Capture the cell that displays the provided text and extract its [X, Y] central coordinate. 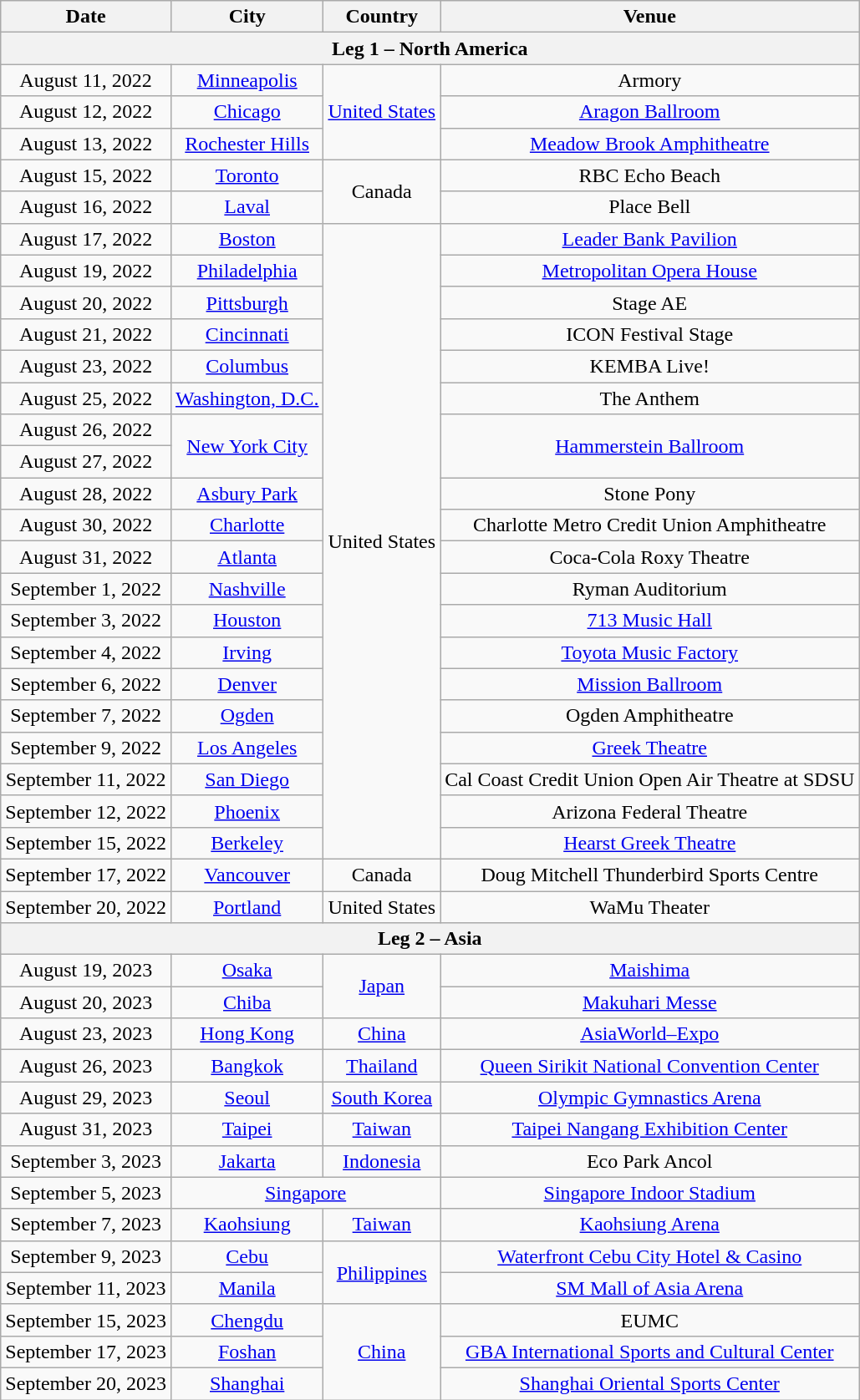
September 20, 2023 [86, 1383]
South Korea [382, 1098]
August 19, 2023 [86, 971]
September 15, 2023 [86, 1320]
August 17, 2022 [86, 239]
August 30, 2022 [86, 525]
SM Mall of Asia Arena [650, 1288]
August 31, 2023 [86, 1129]
September 9, 2022 [86, 748]
WaMu Theater [650, 906]
August 13, 2022 [86, 144]
August 21, 2022 [86, 334]
713 Music Hall [650, 621]
San Diego [247, 779]
KEMBA Live! [650, 366]
Toyota Music Factory [650, 652]
August 20, 2023 [86, 1002]
Manila [247, 1288]
New York City [247, 446]
Nashville [247, 589]
Kaohsiung Arena [650, 1225]
September 7, 2023 [86, 1225]
September 7, 2022 [86, 716]
Kaohsiung [247, 1225]
August 31, 2022 [86, 557]
Waterfront Cebu City Hotel & Casino [650, 1256]
Doug Mitchell Thunderbird Sports Centre [650, 875]
Thailand [382, 1066]
Leg 1 – North America [430, 48]
Date [86, 17]
Irving [247, 652]
The Anthem [650, 398]
Rochester Hills [247, 144]
Portland [247, 906]
Washington, D.C. [247, 398]
Leg 2 – Asia [430, 939]
Country [382, 17]
August 23, 2022 [86, 366]
Hearst Greek Theatre [650, 843]
Chiba [247, 1002]
Philippines [382, 1272]
Philadelphia [247, 271]
Foshan [247, 1352]
August 20, 2022 [86, 302]
Houston [247, 621]
Aragon Ballroom [650, 112]
Armory [650, 80]
Ryman Auditorium [650, 589]
Charlotte [247, 525]
Laval [247, 207]
Cebu [247, 1256]
Jakarta [247, 1161]
August 29, 2023 [86, 1098]
September 6, 2022 [86, 684]
August 26, 2022 [86, 430]
September 17, 2022 [86, 875]
Cincinnati [247, 334]
Osaka [247, 971]
Eco Park Ancol [650, 1161]
Phoenix [247, 811]
Taipei [247, 1129]
Los Angeles [247, 748]
Ogden Amphitheatre [650, 716]
August 28, 2022 [86, 494]
AsiaWorld–Expo [650, 1034]
August 25, 2022 [86, 398]
September 9, 2023 [86, 1256]
Maishima [650, 971]
September 20, 2022 [86, 906]
Stage AE [650, 302]
September 17, 2023 [86, 1352]
Singapore [305, 1193]
Seoul [247, 1098]
September 3, 2022 [86, 621]
August 19, 2022 [86, 271]
Venue [650, 17]
August 16, 2022 [86, 207]
Boston [247, 239]
Coca-Cola Roxy Theatre [650, 557]
September 3, 2023 [86, 1161]
August 11, 2022 [86, 80]
Vancouver [247, 875]
Cal Coast Credit Union Open Air Theatre at SDSU [650, 779]
Atlanta [247, 557]
Denver [247, 684]
September 4, 2022 [86, 652]
Minneapolis [247, 80]
September 12, 2022 [86, 811]
August 27, 2022 [86, 462]
Greek Theatre [650, 748]
August 12, 2022 [86, 112]
Olympic Gymnastics Arena [650, 1098]
August 15, 2022 [86, 175]
September 5, 2023 [86, 1193]
ICON Festival Stage [650, 334]
Taipei Nangang Exhibition Center [650, 1129]
Singapore Indoor Stadium [650, 1193]
August 26, 2023 [86, 1066]
Leader Bank Pavilion [650, 239]
Ogden [247, 716]
Toronto [247, 175]
Makuhari Messe [650, 1002]
Bangkok [247, 1066]
GBA International Sports and Cultural Center [650, 1352]
Charlotte Metro Credit Union Amphitheatre [650, 525]
Indonesia [382, 1161]
Berkeley [247, 843]
September 15, 2022 [86, 843]
Shanghai [247, 1383]
August 23, 2023 [86, 1034]
Metropolitan Opera House [650, 271]
Asbury Park [247, 494]
September 1, 2022 [86, 589]
Chengdu [247, 1320]
City [247, 17]
Meadow Brook Amphitheatre [650, 144]
September 11, 2022 [86, 779]
Japan [382, 987]
Queen Sirikit National Convention Center [650, 1066]
Place Bell [650, 207]
RBC Echo Beach [650, 175]
Chicago [247, 112]
Stone Pony [650, 494]
Hammerstein Ballroom [650, 446]
Mission Ballroom [650, 684]
Shanghai Oriental Sports Center [650, 1383]
September 11, 2023 [86, 1288]
Hong Kong [247, 1034]
Arizona Federal Theatre [650, 811]
EUMC [650, 1320]
Pittsburgh [247, 302]
Columbus [247, 366]
